Pinpoint the cell where the given text exists, returning its (x, y) midpoint coordinate. 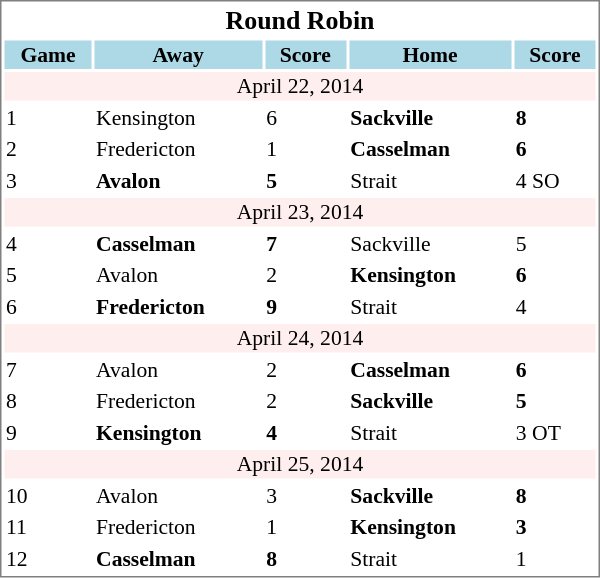
Away (178, 54)
April 25, 2014 (300, 464)
10 (48, 496)
April 24, 2014 (300, 338)
Home (430, 54)
3 OT (554, 432)
April 23, 2014 (300, 212)
April 22, 2014 (300, 86)
Round Robin (300, 20)
12 (48, 558)
4 SO (554, 180)
Game (48, 54)
11 (48, 527)
